Pinpoint the cell where the given text exists, returning its [x, y] midpoint coordinate. 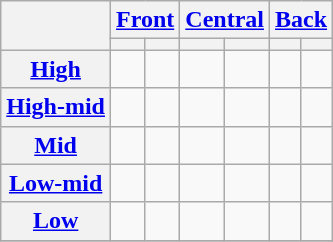
Mid [56, 145]
Low [56, 221]
Low-mid [56, 183]
High-mid [56, 107]
Back [302, 20]
Central [225, 20]
Front [146, 20]
High [56, 69]
